Return the [x, y] coordinate for the center point of the cell that contains the specified text.  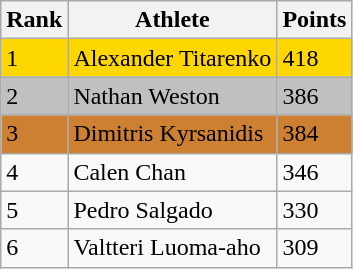
Rank [34, 20]
Calen Chan [172, 172]
6 [34, 248]
346 [314, 172]
1 [34, 58]
309 [314, 248]
4 [34, 172]
Dimitris Kyrsanidis [172, 134]
Nathan Weston [172, 96]
Athlete [172, 20]
330 [314, 210]
386 [314, 96]
5 [34, 210]
Points [314, 20]
2 [34, 96]
3 [34, 134]
Alexander Titarenko [172, 58]
384 [314, 134]
Pedro Salgado [172, 210]
418 [314, 58]
Valtteri Luoma-aho [172, 248]
